From the cell containing the given text, extract its center point as [X, Y] coordinate. 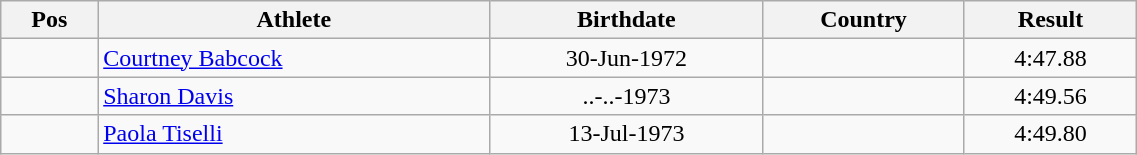
..-..-1973 [626, 96]
Paola Tiselli [294, 134]
4:47.88 [1050, 58]
Athlete [294, 20]
Result [1050, 20]
4:49.80 [1050, 134]
Sharon Davis [294, 96]
Birthdate [626, 20]
30-Jun-1972 [626, 58]
Country [864, 20]
13-Jul-1973 [626, 134]
4:49.56 [1050, 96]
Pos [50, 20]
Courtney Babcock [294, 58]
